Return the [x, y] coordinate for the center point of the cell that contains the specified text.  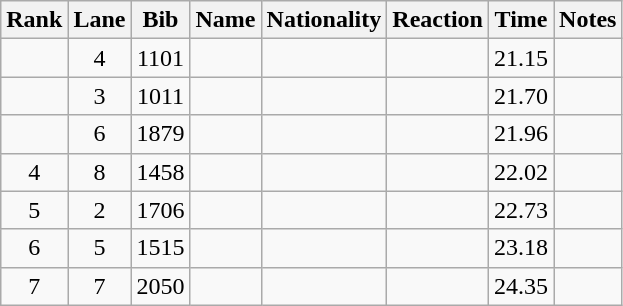
Notes [588, 20]
1515 [160, 248]
22.73 [520, 210]
Nationality [324, 20]
23.18 [520, 248]
Time [520, 20]
21.70 [520, 96]
3 [100, 96]
1706 [160, 210]
22.02 [520, 172]
2 [100, 210]
Rank [34, 20]
Reaction [438, 20]
Name [226, 20]
21.15 [520, 58]
1458 [160, 172]
21.96 [520, 134]
1879 [160, 134]
1101 [160, 58]
Lane [100, 20]
24.35 [520, 286]
Bib [160, 20]
2050 [160, 286]
1011 [160, 96]
8 [100, 172]
